Extract the (x, y) coordinate from the center of the cell holding the provided text.  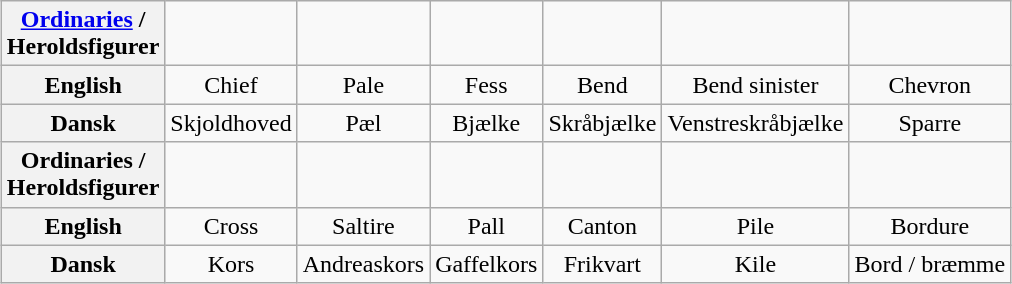
Skråbjælke (602, 123)
Chevron (930, 85)
Bend sinister (756, 85)
Kors (231, 264)
Andreaskors (363, 264)
Skjoldhoved (231, 123)
Bordure (930, 226)
Venstreskråbjælke (756, 123)
Bjælke (486, 123)
Bord / bræmme (930, 264)
Bend (602, 85)
Frikvart (602, 264)
Cross (231, 226)
Sparre (930, 123)
Kile (756, 264)
Gaffelkors (486, 264)
Pæl (363, 123)
Saltire (363, 226)
Pile (756, 226)
Pall (486, 226)
Fess (486, 85)
Pale (363, 85)
Canton (602, 226)
Chief (231, 85)
